Find where the given text appears and provide that cell's center as (X, Y) coordinate. 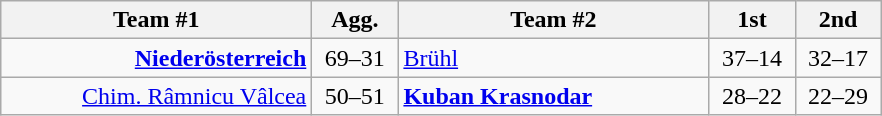
50–51 (355, 96)
Kuban Krasnodar (554, 96)
Team #1 (156, 20)
22–29 (838, 96)
69–31 (355, 58)
Team #2 (554, 20)
Niederösterreich (156, 58)
2nd (838, 20)
28–22 (752, 96)
Chim. Râmnicu Vâlcea (156, 96)
37–14 (752, 58)
Agg. (355, 20)
Brühl (554, 58)
1st (752, 20)
32–17 (838, 58)
